Output the (X, Y) coordinate of the center of the cell containing the given text.  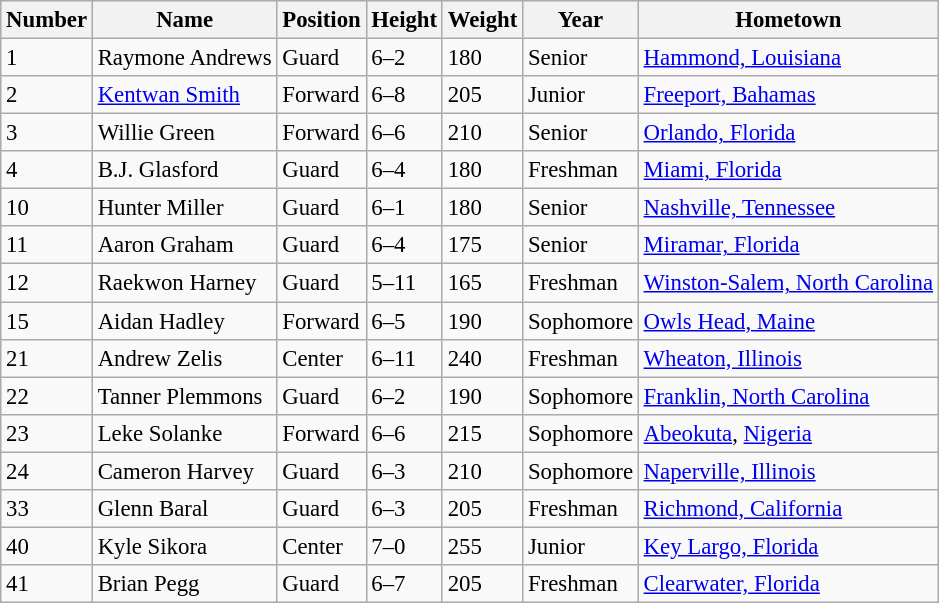
Raekwon Harney (184, 283)
Tanner Plemmons (184, 396)
Raymone Andrews (184, 58)
255 (482, 546)
Owls Head, Maine (788, 321)
Cameron Harvey (184, 471)
Abeokuta, Nigeria (788, 433)
40 (47, 546)
5–11 (404, 283)
240 (482, 358)
2 (47, 95)
22 (47, 396)
Willie Green (184, 133)
12 (47, 283)
Number (47, 20)
Glenn Baral (184, 509)
Orlando, Florida (788, 133)
6–11 (404, 358)
15 (47, 321)
7–0 (404, 546)
Year (581, 20)
Aidan Hadley (184, 321)
Hammond, Louisiana (788, 58)
6–5 (404, 321)
Wheaton, Illinois (788, 358)
41 (47, 584)
6–8 (404, 95)
Brian Pegg (184, 584)
6–1 (404, 208)
Hunter Miller (184, 208)
10 (47, 208)
1 (47, 58)
Nashville, Tennessee (788, 208)
Aaron Graham (184, 245)
Name (184, 20)
23 (47, 433)
Andrew Zelis (184, 358)
11 (47, 245)
175 (482, 245)
B.J. Glasford (184, 170)
Winston-Salem, North Carolina (788, 283)
215 (482, 433)
Height (404, 20)
Franklin, North Carolina (788, 396)
Naperville, Illinois (788, 471)
Clearwater, Florida (788, 584)
Miramar, Florida (788, 245)
4 (47, 170)
Key Largo, Florida (788, 546)
165 (482, 283)
Position (322, 20)
3 (47, 133)
33 (47, 509)
Miami, Florida (788, 170)
Leke Solanke (184, 433)
Richmond, California (788, 509)
Kyle Sikora (184, 546)
24 (47, 471)
Weight (482, 20)
6–7 (404, 584)
Freeport, Bahamas (788, 95)
Kentwan Smith (184, 95)
Hometown (788, 20)
21 (47, 358)
